Extract the (x, y) coordinate from the center of the cell holding the provided text.  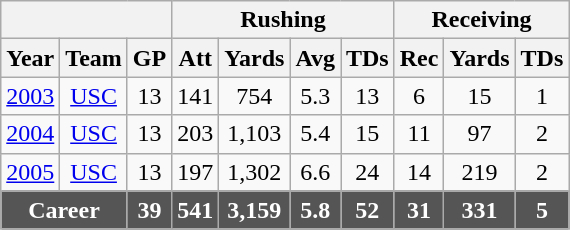
141 (196, 96)
5.8 (316, 210)
5 (542, 210)
5.3 (316, 96)
Rec (419, 58)
Att (196, 58)
GP (149, 58)
31 (419, 210)
2005 (30, 172)
541 (196, 210)
Year (30, 58)
203 (196, 134)
39 (149, 210)
3,159 (254, 210)
14 (419, 172)
197 (196, 172)
Rushing (284, 20)
2003 (30, 96)
219 (480, 172)
754 (254, 96)
11 (419, 134)
24 (367, 172)
331 (480, 210)
6 (419, 96)
97 (480, 134)
1,103 (254, 134)
52 (367, 210)
Career (64, 210)
1 (542, 96)
Avg (316, 58)
6.6 (316, 172)
Receiving (482, 20)
Team (94, 58)
1,302 (254, 172)
5.4 (316, 134)
2004 (30, 134)
